Identify which cell holds the provided text, then report its (x, y) central coordinate. 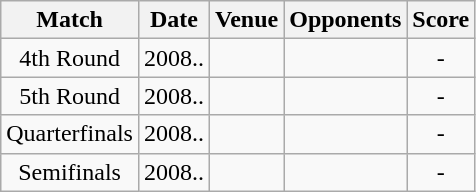
5th Round (70, 96)
Quarterfinals (70, 134)
Date (174, 20)
Match (70, 20)
Score (441, 20)
Semifinals (70, 172)
Venue (246, 20)
4th Round (70, 58)
Opponents (346, 20)
